For the text-containing cell, return its midpoint in (x, y) coordinate format. 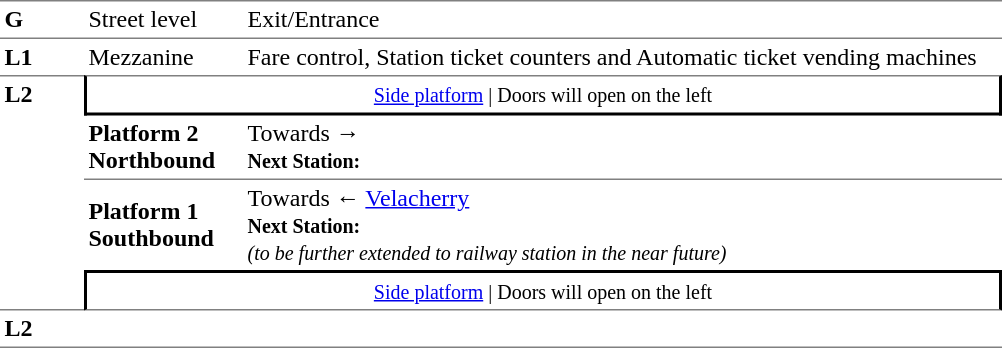
Street level (164, 20)
Towards ← VelacherryNext Station: (to be further extended to railway station in the near future) (622, 225)
Platform 2Northbound (164, 148)
Exit/Entrance (622, 20)
Platform 1Southbound (164, 225)
G (42, 20)
Towards → Next Station: (622, 148)
Fare control, Station ticket counters and Automatic ticket vending machines (622, 57)
L1 (42, 57)
Mezzanine (164, 57)
